Find where the given text appears and provide that cell's center as (x, y) coordinate. 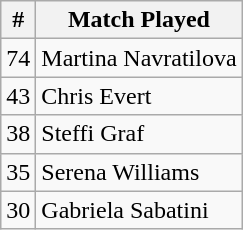
Steffi Graf (139, 134)
35 (18, 172)
30 (18, 210)
74 (18, 58)
Match Played (139, 20)
43 (18, 96)
Martina Navratilova (139, 58)
Chris Evert (139, 96)
Serena Williams (139, 172)
# (18, 20)
Gabriela Sabatini (139, 210)
38 (18, 134)
